Pinpoint the cell where the given text exists, returning its (x, y) midpoint coordinate. 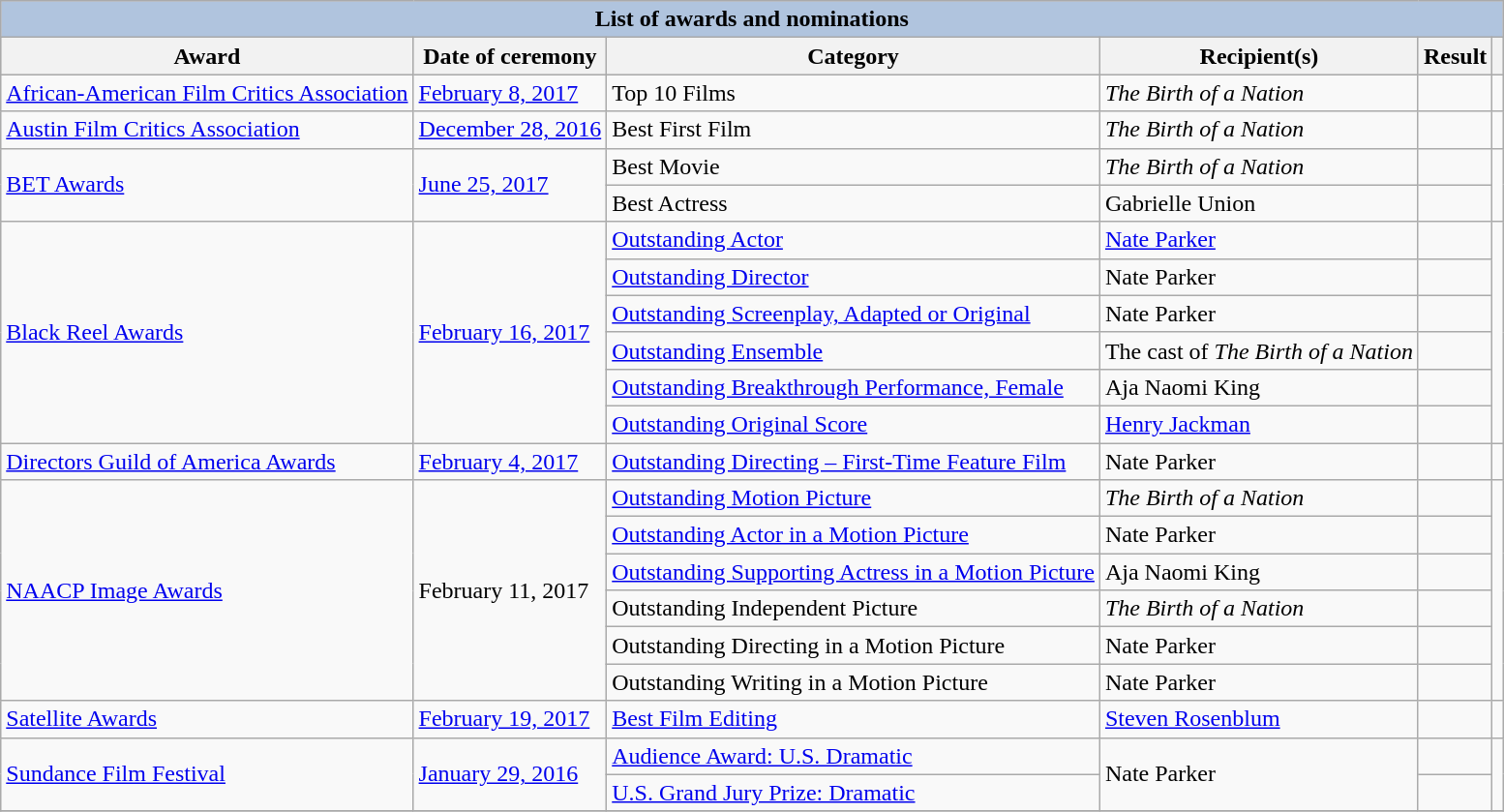
Best Actress (854, 203)
Outstanding Supporting Actress in a Motion Picture (854, 572)
Result (1455, 56)
Best Movie (854, 166)
Outstanding Independent Picture (854, 609)
Category (854, 56)
The cast of The Birth of a Nation (1258, 350)
Black Reel Awards (207, 332)
Outstanding Ensemble (854, 350)
December 28, 2016 (510, 130)
Directors Guild of America Awards (207, 462)
BET Awards (207, 185)
Outstanding Actor (854, 240)
Best First Film (854, 130)
January 29, 2016 (510, 774)
Outstanding Breakthrough Performance, Female (854, 387)
Outstanding Motion Picture (854, 498)
Top 10 Films (854, 93)
List of awards and nominations (752, 19)
Recipient(s) (1258, 56)
February 11, 2017 (510, 590)
Audience Award: U.S. Dramatic (854, 756)
Steven Rosenblum (1258, 719)
Satellite Awards (207, 719)
Outstanding Original Score (854, 424)
Outstanding Directing in a Motion Picture (854, 646)
U.S. Grand Jury Prize: Dramatic (854, 793)
Best Film Editing (854, 719)
Outstanding Actor in a Motion Picture (854, 535)
Outstanding Writing in a Motion Picture (854, 682)
February 19, 2017 (510, 719)
February 4, 2017 (510, 462)
Sundance Film Festival (207, 774)
Gabrielle Union (1258, 203)
February 8, 2017 (510, 93)
African-American Film Critics Association (207, 93)
June 25, 2017 (510, 185)
Outstanding Screenplay, Adapted or Original (854, 314)
Outstanding Director (854, 277)
Austin Film Critics Association (207, 130)
February 16, 2017 (510, 332)
NAACP Image Awards (207, 590)
Outstanding Directing – First-Time Feature Film (854, 462)
Henry Jackman (1258, 424)
Award (207, 56)
Date of ceremony (510, 56)
